For the text-containing cell, return its midpoint in [X, Y] coordinate format. 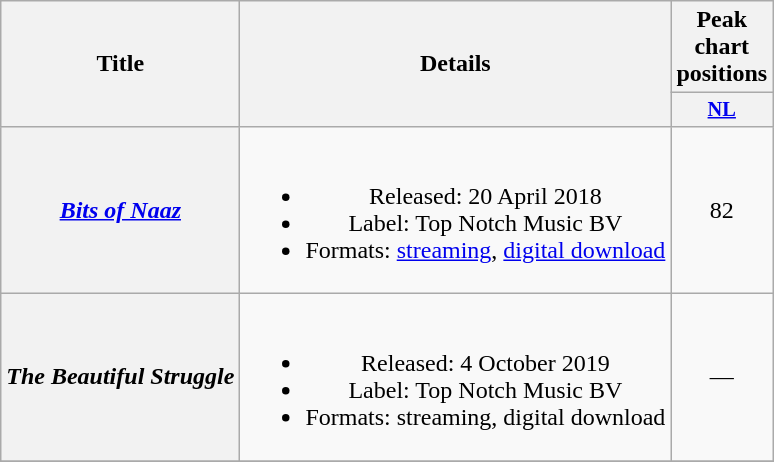
— [722, 378]
Released: 4 October 2019Label: Top Notch Music BVFormats: streaming, digital download [456, 378]
Released: 20 April 2018Label: Top Notch Music BVFormats: streaming, digital download [456, 210]
Details [456, 64]
NL [722, 110]
82 [722, 210]
Title [120, 64]
Bits of Naaz [120, 210]
The Beautiful Struggle [120, 378]
Peak chart positions [722, 47]
